Return the (x, y) coordinate for the center point of the cell that contains the specified text.  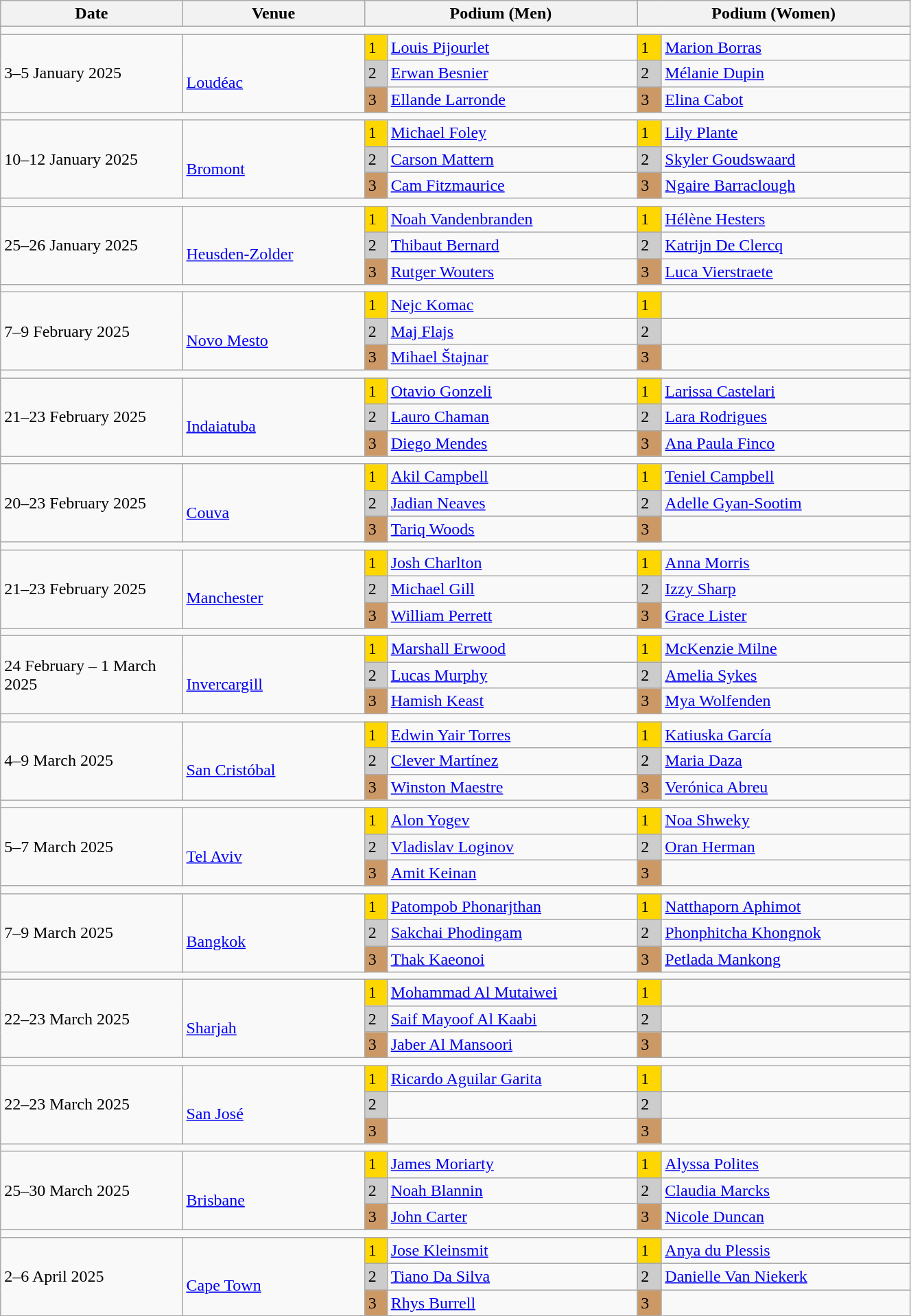
Heusden-Zolder (273, 245)
Diego Mendes (512, 443)
Louis Pijourlet (512, 47)
Petlada Mankong (786, 959)
Sakchai Phodingam (512, 932)
Marion Borras (786, 47)
Katrijn De Clercq (786, 245)
Cam Fitzmaurice (512, 185)
Lucas Murphy (512, 675)
Josh Charlton (512, 563)
Bangkok (273, 932)
Nicole Duncan (786, 1217)
Michael Foley (512, 133)
Michael Gill (512, 589)
Verónica Abreu (786, 787)
Izzy Sharp (786, 589)
Tariq Woods (512, 529)
4–9 March 2025 (92, 761)
Thak Kaeonoi (512, 959)
2–6 April 2025 (92, 1276)
Indaiatuba (273, 417)
7–9 March 2025 (92, 932)
Tiano Da Silva (512, 1276)
Lily Plante (786, 133)
Winston Maestre (512, 787)
Akil Campbell (512, 477)
Loudéac (273, 73)
20–23 February 2025 (92, 503)
Couva (273, 503)
Claudia Marcks (786, 1190)
Rhys Burrell (512, 1303)
Ngaire Barraclough (786, 185)
Phonphitcha Khongnok (786, 932)
San Cristóbal (273, 761)
Elina Cabot (786, 99)
William Perrett (512, 615)
Grace Lister (786, 615)
Mohammad Al Mutaiwei (512, 993)
Mihael Štajnar (512, 357)
24 February – 1 March 2025 (92, 675)
Anna Morris (786, 563)
Mélanie Dupin (786, 73)
Alon Yogev (512, 821)
Lauro Chaman (512, 417)
Bromont (273, 159)
San José (273, 1105)
Cape Town (273, 1276)
Amelia Sykes (786, 675)
3–5 January 2025 (92, 73)
25–26 January 2025 (92, 245)
10–12 January 2025 (92, 159)
Rutger Wouters (512, 271)
Novo Mesto (273, 331)
Nejc Komac (512, 305)
Saif Mayoof Al Kaabi (512, 1019)
Lara Rodrigues (786, 417)
Luca Vierstraete (786, 271)
Maria Daza (786, 761)
McKenzie Milne (786, 649)
5–7 March 2025 (92, 847)
Katiuska García (786, 735)
Maj Flajs (512, 331)
Hélène Hesters (786, 219)
Tel Aviv (273, 847)
Alyssa Polites (786, 1164)
Podium (Men) (501, 14)
Otavio Gonzeli (512, 391)
Thibaut Bernard (512, 245)
John Carter (512, 1217)
Anya du Plessis (786, 1250)
Oran Herman (786, 847)
Edwin Yair Torres (512, 735)
Marshall Erwood (512, 649)
Brisbane (273, 1190)
James Moriarty (512, 1164)
Noah Vandenbranden (512, 219)
Jadian Neaves (512, 503)
Clever Martínez (512, 761)
Podium (Women) (774, 14)
Jose Kleinsmit (512, 1250)
Natthaporn Aphimot (786, 906)
Larissa Castelari (786, 391)
Venue (273, 14)
Hamish Keast (512, 701)
Adelle Gyan-Sootim (786, 503)
Teniel Campbell (786, 477)
Ellande Larronde (512, 99)
Manchester (273, 589)
Date (92, 14)
Sharjah (273, 1019)
Noah Blannin (512, 1190)
Carson Mattern (512, 159)
Amit Keinan (512, 873)
Erwan Besnier (512, 73)
Patompob Phonarjthan (512, 906)
Ricardo Aguilar Garita (512, 1079)
Jaber Al Mansoori (512, 1045)
Mya Wolfenden (786, 701)
Invercargill (273, 675)
Vladislav Loginov (512, 847)
Noa Shweky (786, 821)
7–9 February 2025 (92, 331)
Skyler Goudswaard (786, 159)
25–30 March 2025 (92, 1190)
Ana Paula Finco (786, 443)
Danielle Van Niekerk (786, 1276)
